Search for the cell housing the specified text and yield its [X, Y] center coordinate. 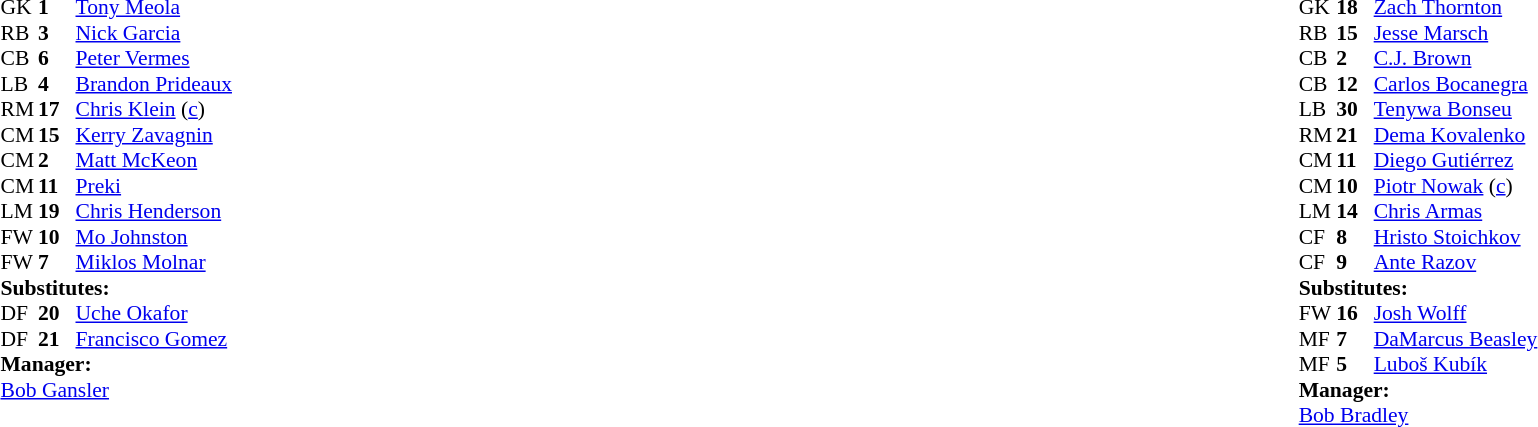
Tenywa Bonseu [1456, 109]
Carlos Bocanegra [1456, 84]
Preki [154, 186]
Miklos Molnar [154, 263]
30 [1355, 109]
Uche Okafor [154, 313]
Diego Gutiérrez [1456, 161]
Chris Klein (c) [154, 109]
14 [1355, 211]
Dema Kovalenko [1456, 135]
6 [57, 59]
DaMarcus Beasley [1456, 339]
Bob Gansler [116, 390]
17 [57, 109]
Josh Wolff [1456, 313]
20 [57, 313]
Jesse Marsch [1456, 33]
Hristo Stoichkov [1456, 237]
16 [1355, 313]
Luboš Kubík [1456, 365]
Piotr Nowak (c) [1456, 186]
Mo Johnston [154, 237]
8 [1355, 237]
Chris Armas [1456, 211]
Nick Garcia [154, 33]
Peter Vermes [154, 59]
Francisco Gomez [154, 339]
Brandon Prideaux [154, 84]
Ante Razov [1456, 263]
9 [1355, 263]
19 [57, 211]
5 [1355, 365]
3 [57, 33]
Matt McKeon [154, 161]
4 [57, 84]
12 [1355, 84]
Kerry Zavagnin [154, 135]
Chris Henderson [154, 211]
C.J. Brown [1456, 59]
